Provide the [x, y] coordinate of the cell's center where the given text is located.  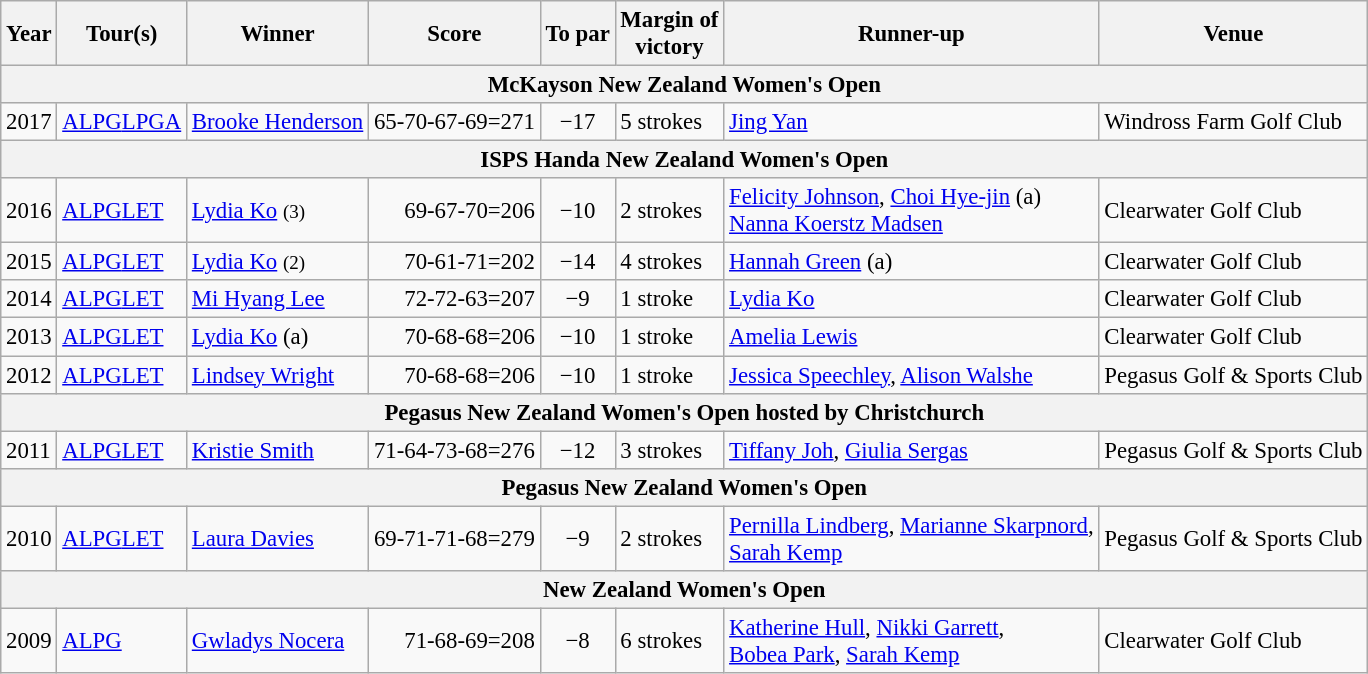
Lindsey Wright [278, 375]
6 strokes [670, 640]
65-70-67-69=271 [455, 122]
ALPG [122, 640]
−8 [578, 640]
Lydia Ko (a) [278, 337]
ISPS Handa New Zealand Women's Open [684, 160]
4 strokes [670, 262]
2009 [29, 640]
Runner-up [912, 34]
Pernilla Lindberg, Marianne Skarpnord, Sarah Kemp [912, 538]
Katherine Hull, Nikki Garrett, Bobea Park, Sarah Kemp [912, 640]
Margin ofvictory [670, 34]
ALPGLPGA [122, 122]
5 strokes [670, 122]
−14 [578, 262]
McKayson New Zealand Women's Open [684, 85]
Score [455, 34]
Lydia Ko (2) [278, 262]
Winner [278, 34]
69-67-70=206 [455, 210]
Hannah Green (a) [912, 262]
Kristie Smith [278, 450]
Jing Yan [912, 122]
2014 [29, 299]
Brooke Henderson [278, 122]
Felicity Johnson, Choi Hye-jin (a) Nanna Koerstz Madsen [912, 210]
New Zealand Women's Open [684, 590]
2012 [29, 375]
72-72-63=207 [455, 299]
2015 [29, 262]
Pegasus New Zealand Women's Open hosted by Christchurch [684, 412]
Tiffany Joh, Giulia Sergas [912, 450]
Venue [1234, 34]
Amelia Lewis [912, 337]
Lydia Ko (3) [278, 210]
Tour(s) [122, 34]
Windross Farm Golf Club [1234, 122]
2016 [29, 210]
−12 [578, 450]
2011 [29, 450]
70-61-71=202 [455, 262]
2013 [29, 337]
Gwladys Nocera [278, 640]
Pegasus New Zealand Women's Open [684, 487]
2010 [29, 538]
3 strokes [670, 450]
69-71-71-68=279 [455, 538]
71-68-69=208 [455, 640]
2017 [29, 122]
Jessica Speechley, Alison Walshe [912, 375]
Laura Davies [278, 538]
Lydia Ko [912, 299]
To par [578, 34]
Year [29, 34]
Mi Hyang Lee [278, 299]
71-64-73-68=276 [455, 450]
−17 [578, 122]
